Locate the cell with the specified text and output its (x, y) center coordinate. 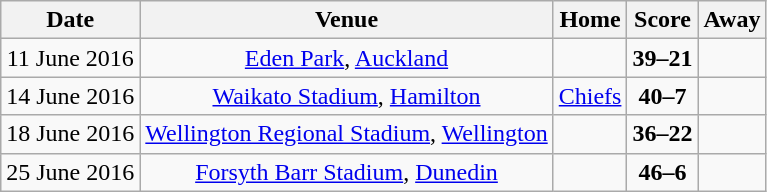
Chiefs (590, 96)
Forsyth Barr Stadium, Dunedin (346, 172)
Venue (346, 20)
Home (590, 20)
39–21 (662, 58)
Waikato Stadium, Hamilton (346, 96)
36–22 (662, 134)
11 June 2016 (70, 58)
Eden Park, Auckland (346, 58)
25 June 2016 (70, 172)
Away (732, 20)
Score (662, 20)
18 June 2016 (70, 134)
Wellington Regional Stadium, Wellington (346, 134)
46–6 (662, 172)
Date (70, 20)
14 June 2016 (70, 96)
40–7 (662, 96)
